From the cell containing the given text, extract its center point as [X, Y] coordinate. 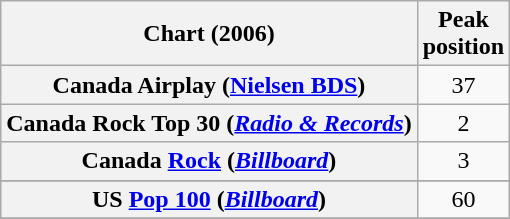
Canada Rock (Billboard) [209, 161]
Peakposition [463, 34]
3 [463, 161]
2 [463, 123]
Canada Airplay (Nielsen BDS) [209, 85]
37 [463, 85]
60 [463, 199]
Canada Rock Top 30 (Radio & Records) [209, 123]
US Pop 100 (Billboard) [209, 199]
Chart (2006) [209, 34]
